Return [x, y] of the center of cell containing provided text 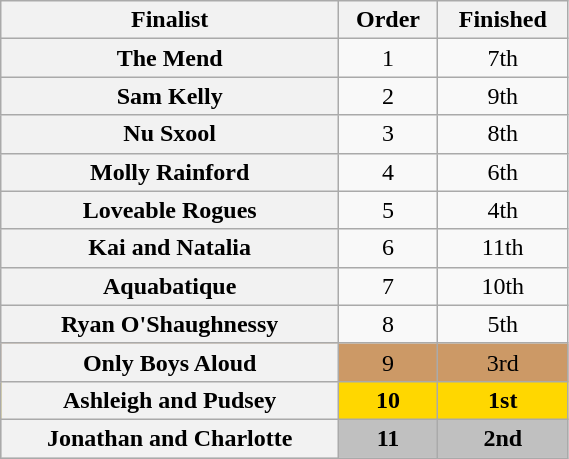
2 [388, 96]
Loveable Rogues [170, 210]
1 [388, 58]
10th [502, 286]
1st [502, 400]
Finalist [170, 20]
8th [502, 134]
Nu Sxool [170, 134]
11 [388, 438]
5th [502, 324]
9th [502, 96]
6 [388, 248]
The Mend [170, 58]
8 [388, 324]
3rd [502, 362]
6th [502, 172]
5 [388, 210]
2nd [502, 438]
4th [502, 210]
9 [388, 362]
3 [388, 134]
Sam Kelly [170, 96]
Order [388, 20]
11th [502, 248]
7th [502, 58]
Only Boys Aloud [170, 362]
Jonathan and Charlotte [170, 438]
Molly Rainford [170, 172]
Ryan O'Shaughnessy [170, 324]
Ashleigh and Pudsey [170, 400]
Kai and Natalia [170, 248]
7 [388, 286]
Finished [502, 20]
Aquabatique [170, 286]
10 [388, 400]
4 [388, 172]
